Return [X, Y] of the center of cell containing provided text 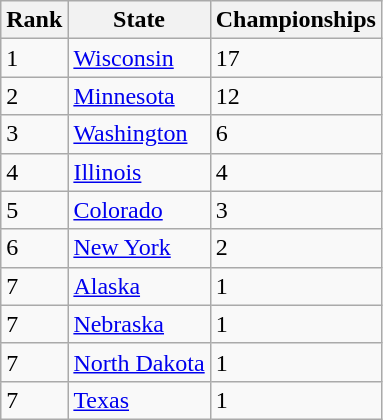
12 [296, 96]
Colorado [139, 210]
Minnesota [139, 96]
5 [34, 210]
North Dakota [139, 362]
17 [296, 58]
New York [139, 248]
Texas [139, 400]
Washington [139, 134]
Illinois [139, 172]
Alaska [139, 286]
Wisconsin [139, 58]
Nebraska [139, 324]
Rank [34, 20]
Championships [296, 20]
State [139, 20]
